From the cell containing the given text, extract its center point as (X, Y) coordinate. 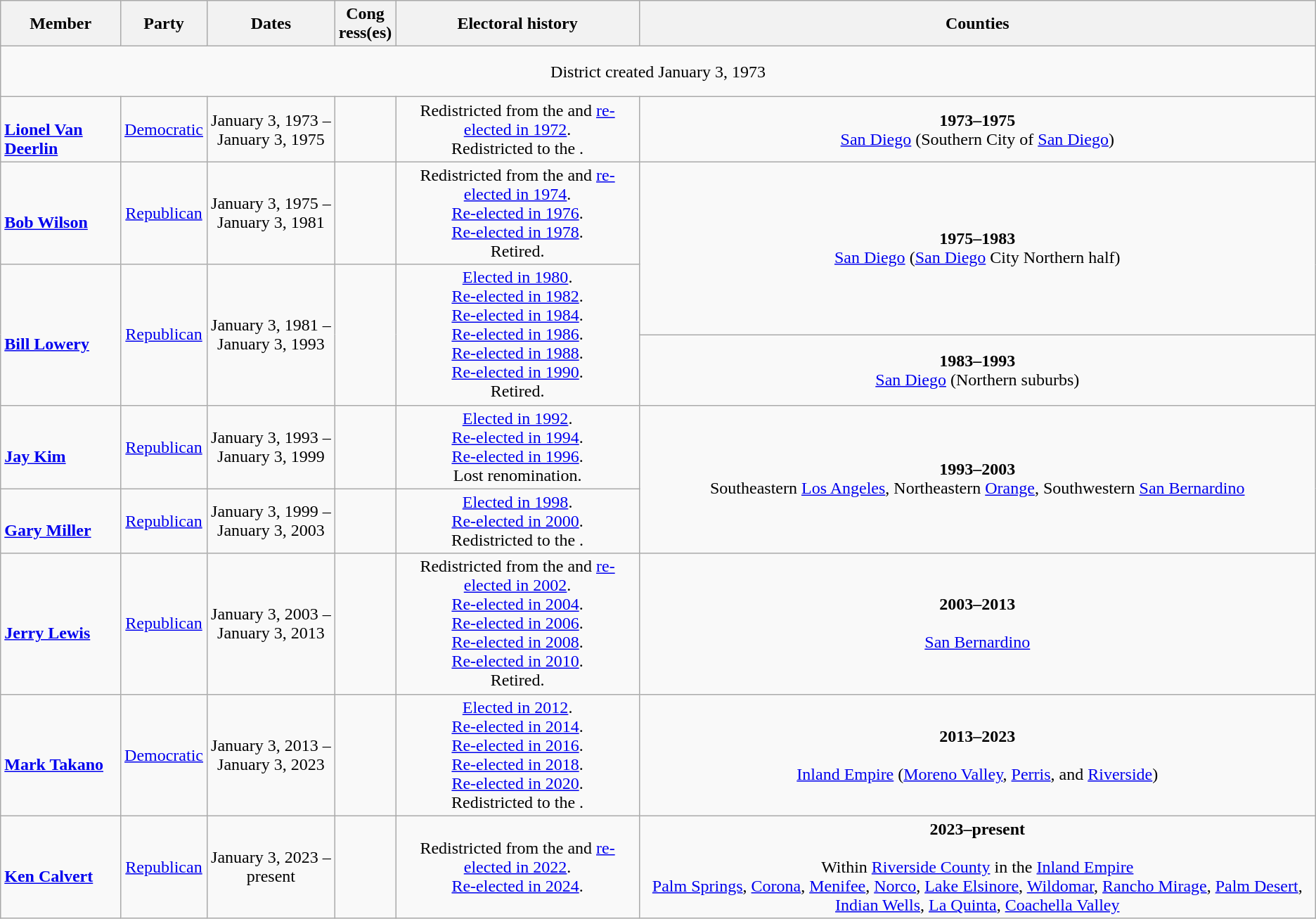
Lionel Van Deerlin (60, 129)
January 3, 1981 –January 3, 1993 (271, 335)
Redistricted from the and re-elected in 2002.Re-elected in 2004.Re-elected in 2006.Re-elected in 2008.Re-elected in 2010.Retired. (517, 624)
Elected in 1998.Re-elected in 2000.Redistricted to the . (517, 521)
Redistricted from the and re-elected in 1972.Redistricted to the . (517, 129)
Redistricted from the and re-elected in 2022.Re-elected in 2024. (517, 867)
Elected in 1992.Re-elected in 1994.Re-elected in 1996.Lost renomination. (517, 447)
January 3, 2023 –present (271, 867)
1983–1993San Diego (Northern suburbs) (977, 370)
January 3, 1973 –January 3, 1975 (271, 129)
Dates (271, 24)
Redistricted from the and re-elected in 1974.Re-elected in 1976.Re-elected in 1978.Retired. (517, 213)
Bob Wilson (60, 213)
1993–2003Southeastern Los Angeles, Northeastern Orange, Southwestern San Bernardino (977, 480)
Jay Kim (60, 447)
Gary Miller (60, 521)
Member (60, 24)
January 3, 2003 –January 3, 2013 (271, 624)
January 3, 1993 –January 3, 1999 (271, 447)
Jerry Lewis (60, 624)
Elected in 1980.Re-elected in 1982.Re-elected in 1984.Re-elected in 1986.Re-elected in 1988.Re-elected in 1990.Retired. (517, 335)
Party (164, 24)
1975–1983San Diego (San Diego City Northern half) (977, 248)
January 3, 1999 –January 3, 2003 (271, 521)
2013–2023Inland Empire (Moreno Valley, Perris, and Riverside) (977, 755)
Counties (977, 24)
Mark Takano (60, 755)
2003–2013San Bernardino (977, 624)
1973–1975San Diego (Southern City of San Diego) (977, 129)
Congress(es) (366, 24)
Electoral history (517, 24)
Ken Calvert (60, 867)
Elected in 2012.Re-elected in 2014.Re-elected in 2016.Re-elected in 2018.Re-elected in 2020.Redistricted to the . (517, 755)
District created January 3, 1973 (658, 72)
January 3, 1975 –January 3, 1981 (271, 213)
January 3, 2013 –January 3, 2023 (271, 755)
Bill Lowery (60, 335)
